Pinpoint the cell where the given text exists, returning its [x, y] midpoint coordinate. 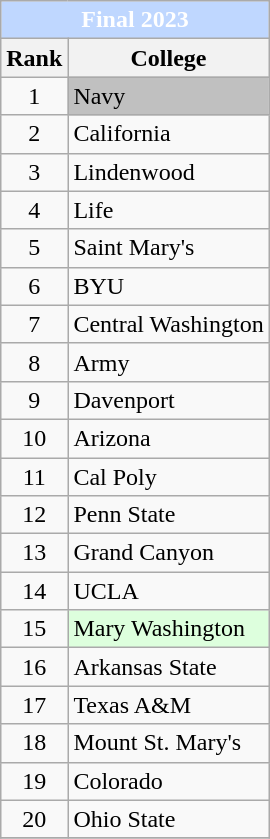
15 [34, 629]
BYU [168, 286]
4 [34, 210]
8 [34, 362]
Davenport [168, 400]
Arizona [168, 438]
UCLA [168, 591]
7 [34, 324]
11 [34, 477]
Final 2023 [135, 20]
9 [34, 400]
20 [34, 819]
Mary Washington [168, 629]
Mount St. Mary's [168, 743]
Penn State [168, 515]
3 [34, 172]
Ohio State [168, 819]
13 [34, 553]
Navy [168, 96]
Arkansas State [168, 667]
6 [34, 286]
Cal Poly [168, 477]
Saint Mary's [168, 248]
5 [34, 248]
16 [34, 667]
12 [34, 515]
1 [34, 96]
Lindenwood [168, 172]
California [168, 134]
College [168, 58]
Texas A&M [168, 705]
18 [34, 743]
Rank [34, 58]
2 [34, 134]
Life [168, 210]
14 [34, 591]
17 [34, 705]
19 [34, 781]
Central Washington [168, 324]
Colorado [168, 781]
10 [34, 438]
Grand Canyon [168, 553]
Army [168, 362]
